From the cell containing the given text, extract its center point as [X, Y] coordinate. 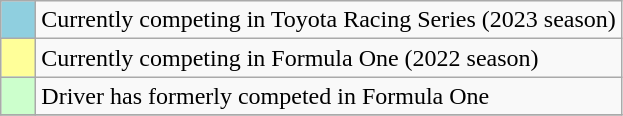
Driver has formerly competed in Formula One [328, 96]
Currently competing in Formula One (2022 season) [328, 58]
Currently competing in Toyota Racing Series (2023 season) [328, 20]
